Locate the cell with the specified text and output its (X, Y) center coordinate. 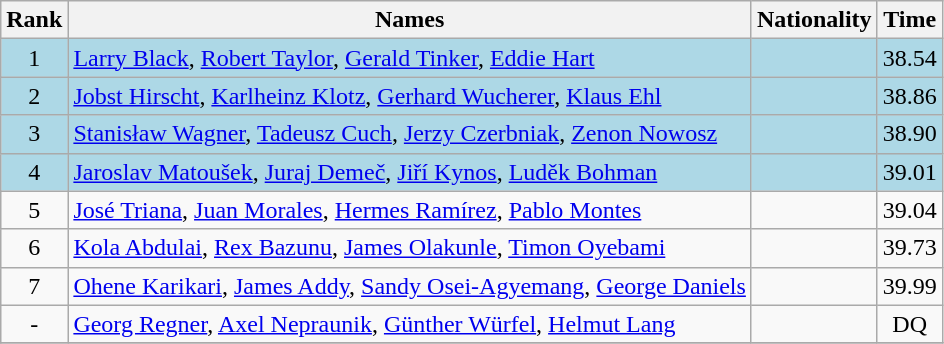
6 (34, 248)
Jobst Hirscht, Karlheinz Klotz, Gerhard Wucherer, Klaus Ehl (410, 96)
- (34, 324)
José Triana, Juan Morales, Hermes Ramírez, Pablo Montes (410, 210)
7 (34, 286)
39.73 (910, 248)
39.01 (910, 172)
4 (34, 172)
2 (34, 96)
1 (34, 58)
39.04 (910, 210)
38.86 (910, 96)
Jaroslav Matoušek, Juraj Demeč, Jiří Kynos, Luděk Bohman (410, 172)
3 (34, 134)
Larry Black, Robert Taylor, Gerald Tinker, Eddie Hart (410, 58)
39.99 (910, 286)
Kola Abdulai, Rex Bazunu, James Olakunle, Timon Oyebami (410, 248)
Names (410, 20)
Nationality (814, 20)
38.90 (910, 134)
Rank (34, 20)
Ohene Karikari, James Addy, Sandy Osei-Agyemang, George Daniels (410, 286)
38.54 (910, 58)
Stanisław Wagner, Tadeusz Cuch, Jerzy Czerbniak, Zenon Nowosz (410, 134)
DQ (910, 324)
5 (34, 210)
Georg Regner, Axel Nepraunik, Günther Würfel, Helmut Lang (410, 324)
Time (910, 20)
